Return the (X, Y) coordinate for the center point of the cell that contains the specified text.  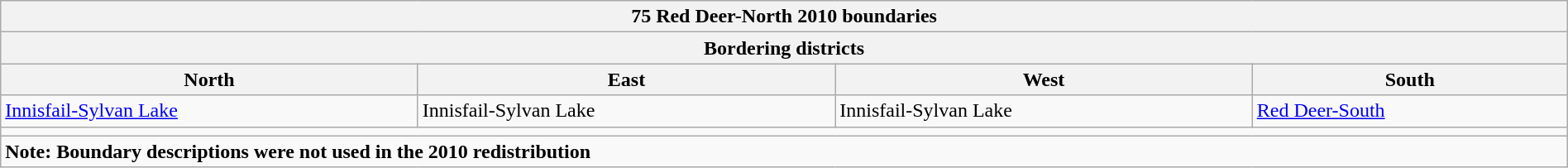
Bordering districts (784, 48)
East (626, 79)
75 Red Deer-North 2010 boundaries (784, 17)
Note: Boundary descriptions were not used in the 2010 redistribution (784, 151)
Red Deer-South (1409, 111)
North (209, 79)
South (1409, 79)
West (1044, 79)
